Detect which cell encompasses the target text, then output its (x, y) center coordinate. 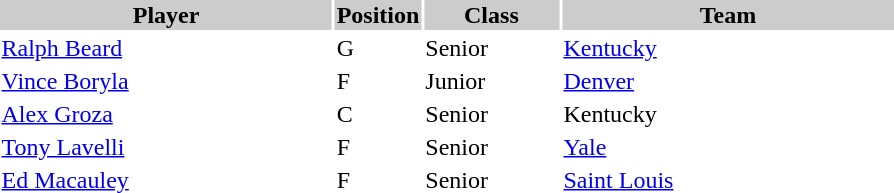
C (378, 114)
Junior (492, 81)
Class (492, 15)
Ralph Beard (166, 48)
Yale (728, 147)
Team (728, 15)
Vince Boryla (166, 81)
Denver (728, 81)
Position (378, 15)
Player (166, 15)
G (378, 48)
Tony Lavelli (166, 147)
Alex Groza (166, 114)
